Capture the cell that displays the provided text and extract its [X, Y] central coordinate. 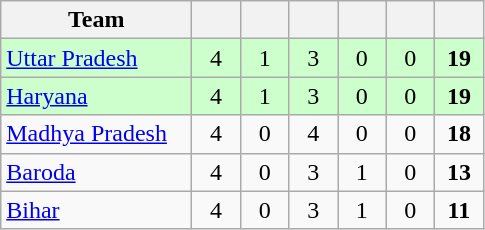
Bihar [96, 210]
Haryana [96, 96]
18 [460, 134]
Team [96, 20]
Uttar Pradesh [96, 58]
13 [460, 172]
Baroda [96, 172]
11 [460, 210]
Madhya Pradesh [96, 134]
